Provide the [X, Y] coordinate of the cell's center where the given text is located.  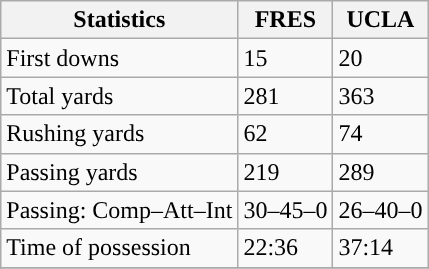
20 [380, 58]
Total yards [120, 96]
281 [286, 96]
37:14 [380, 248]
74 [380, 134]
First downs [120, 58]
15 [286, 58]
Passing: Comp–Att–Int [120, 210]
22:36 [286, 248]
30–45–0 [286, 210]
219 [286, 172]
Rushing yards [120, 134]
363 [380, 96]
UCLA [380, 20]
Statistics [120, 20]
Time of possession [120, 248]
289 [380, 172]
62 [286, 134]
FRES [286, 20]
Passing yards [120, 172]
26–40–0 [380, 210]
